Return (X, Y) of the center of cell containing provided text 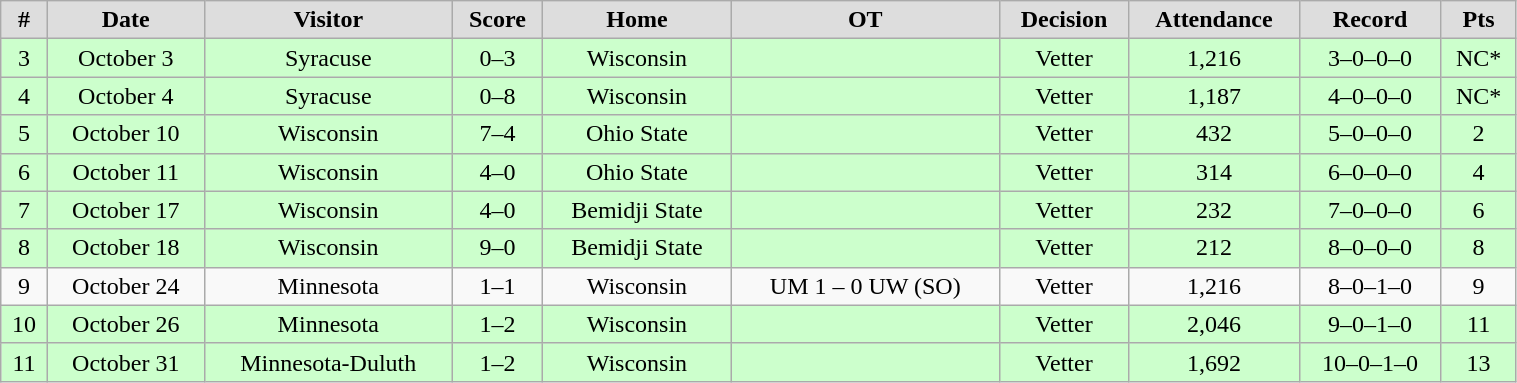
0–8 (497, 96)
Record (1370, 20)
314 (1214, 172)
9–0–1–0 (1370, 324)
432 (1214, 134)
2,046 (1214, 324)
3–0–0–0 (1370, 58)
Decision (1064, 20)
# (24, 20)
232 (1214, 210)
Date (126, 20)
1,692 (1214, 362)
2 (1478, 134)
October 3 (126, 58)
October 4 (126, 96)
October 24 (126, 286)
13 (1478, 362)
7–4 (497, 134)
Minnesota-Duluth (328, 362)
10 (24, 324)
3 (24, 58)
OT (865, 20)
8–0–0–0 (1370, 248)
10–0–1–0 (1370, 362)
6–0–0–0 (1370, 172)
8–0–1–0 (1370, 286)
4–0–0–0 (1370, 96)
1–1 (497, 286)
0–3 (497, 58)
October 10 (126, 134)
5–0–0–0 (1370, 134)
October 11 (126, 172)
UM 1 – 0 UW (SO) (865, 286)
October 26 (126, 324)
1,187 (1214, 96)
Home (636, 20)
212 (1214, 248)
October 18 (126, 248)
Attendance (1214, 20)
Pts (1478, 20)
5 (24, 134)
Score (497, 20)
Visitor (328, 20)
7–0–0–0 (1370, 210)
October 17 (126, 210)
October 31 (126, 362)
7 (24, 210)
9–0 (497, 248)
